Pinpoint the cell where the given text exists, returning its [x, y] midpoint coordinate. 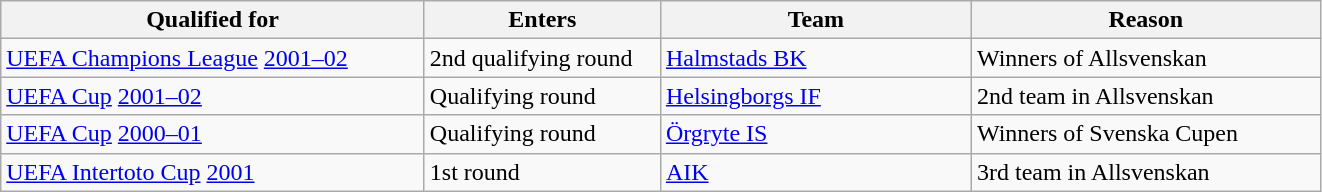
Enters [542, 20]
Reason [1146, 20]
UEFA Intertoto Cup 2001 [213, 172]
1st round [542, 172]
Örgryte IS [816, 134]
Team [816, 20]
3rd team in Allsvenskan [1146, 172]
2nd qualifying round [542, 58]
AIK [816, 172]
Winners of Allsvenskan [1146, 58]
Winners of Svenska Cupen [1146, 134]
UEFA Champions League 2001–02 [213, 58]
UEFA Cup 2000–01 [213, 134]
2nd team in Allsvenskan [1146, 96]
UEFA Cup 2001–02 [213, 96]
Helsingborgs IF [816, 96]
Halmstads BK [816, 58]
Qualified for [213, 20]
